Capture the cell that displays the provided text and extract its (x, y) central coordinate. 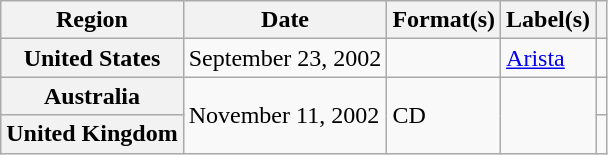
Date (285, 20)
Arista (548, 58)
Label(s) (548, 20)
Format(s) (444, 20)
United States (92, 58)
Australia (92, 96)
CD (444, 115)
November 11, 2002 (285, 115)
Region (92, 20)
United Kingdom (92, 134)
September 23, 2002 (285, 58)
